Pinpoint the cell where the given text exists, returning its (X, Y) midpoint coordinate. 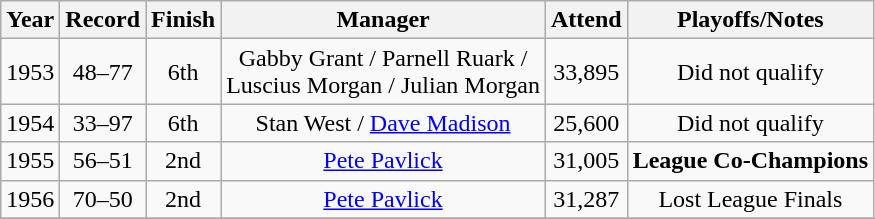
25,600 (586, 123)
31,287 (586, 199)
33–97 (103, 123)
Finish (184, 20)
Manager (384, 20)
33,895 (586, 72)
56–51 (103, 161)
Stan West / Dave Madison (384, 123)
Lost League Finals (750, 199)
1954 (30, 123)
Attend (586, 20)
League Co-Champions (750, 161)
31,005 (586, 161)
1955 (30, 161)
70–50 (103, 199)
Playoffs/Notes (750, 20)
Year (30, 20)
48–77 (103, 72)
1956 (30, 199)
Record (103, 20)
1953 (30, 72)
Gabby Grant / Parnell Ruark / Luscius Morgan / Julian Morgan (384, 72)
